Find where the given text appears and provide that cell's center as [X, Y] coordinate. 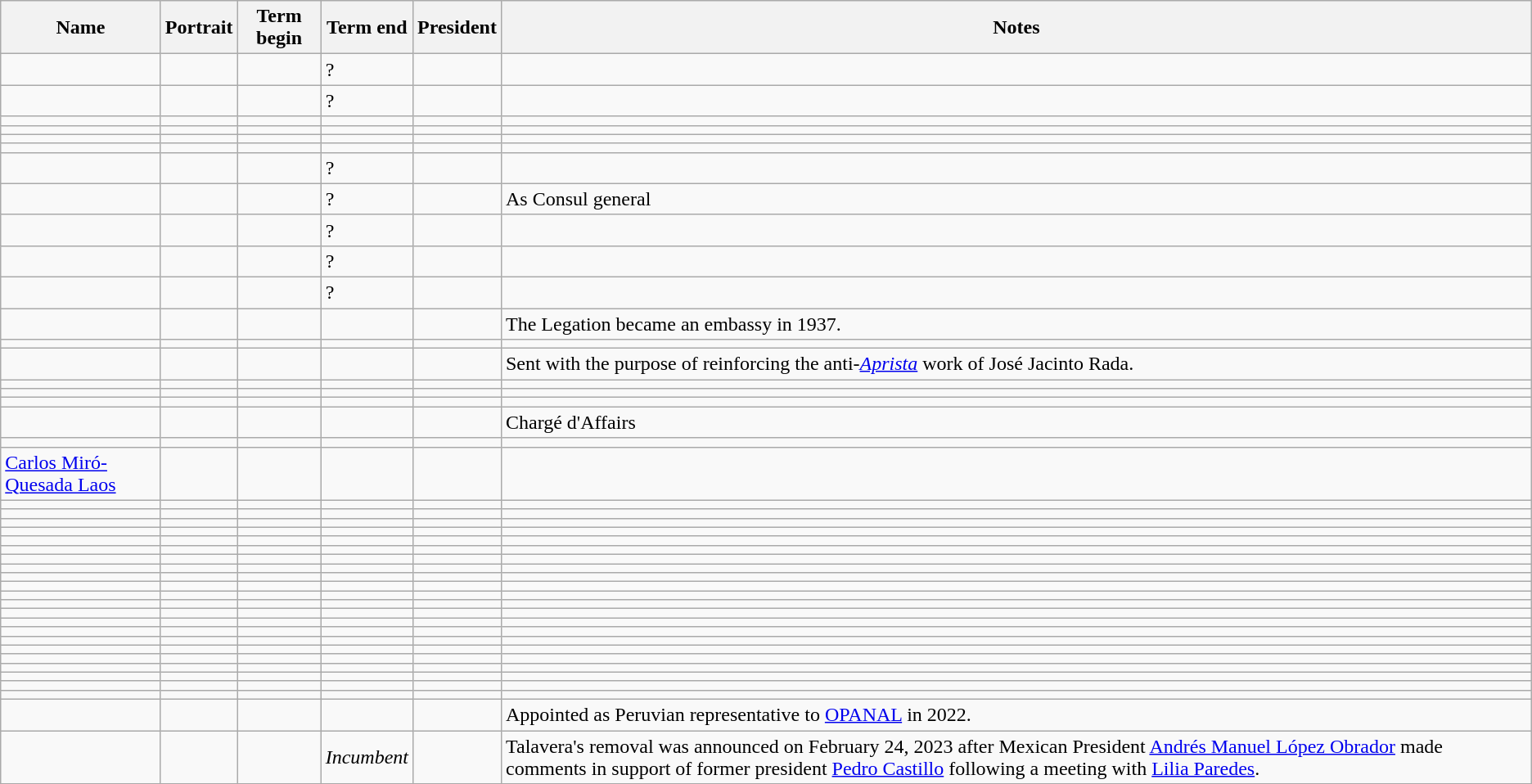
Carlos Miró-Quesada Laos [81, 473]
Portrait [199, 28]
President [457, 28]
Name [81, 28]
The Legation became an embassy in 1937. [1016, 323]
Term begin [279, 28]
Notes [1016, 28]
Sent with the purpose of reinforcing the anti-Aprista work of José Jacinto Rada. [1016, 364]
Appointed as Peruvian representative to OPANAL in 2022. [1016, 714]
As Consul general [1016, 199]
Term end [367, 28]
Chargé d'Affairs [1016, 422]
Incumbent [367, 756]
